From the cell containing the given text, extract its center point as [X, Y] coordinate. 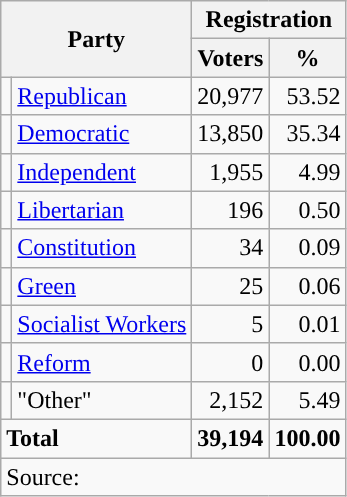
Reform [102, 362]
4.99 [308, 172]
Voters [230, 58]
196 [230, 210]
13,850 [230, 134]
Green [102, 286]
Source: [174, 477]
35.34 [308, 134]
0.06 [308, 286]
Republican [102, 96]
0.00 [308, 362]
0.01 [308, 324]
1,955 [230, 172]
Total [96, 438]
2,152 [230, 400]
Independent [102, 172]
% [308, 58]
Registration [269, 20]
39,194 [230, 438]
5 [230, 324]
Constitution [102, 248]
20,977 [230, 96]
25 [230, 286]
Democratic [102, 134]
Party [96, 39]
Libertarian [102, 210]
"Other" [102, 400]
0 [230, 362]
53.52 [308, 96]
Socialist Workers [102, 324]
0.09 [308, 248]
34 [230, 248]
5.49 [308, 400]
100.00 [308, 438]
0.50 [308, 210]
